Return [x, y] of the center of cell containing provided text 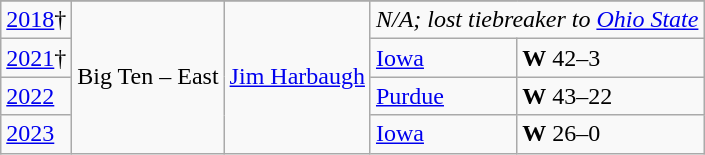
2021† [36, 58]
Purdue [443, 96]
Jim Harbaugh [297, 77]
W 42–3 [610, 58]
2023 [36, 134]
W 26–0 [610, 134]
2018† [36, 20]
2022 [36, 96]
Big Ten – East [148, 77]
N/A; lost tiebreaker to Ohio State [536, 20]
W 43–22 [610, 96]
